For the text-containing cell, return its midpoint in (x, y) coordinate format. 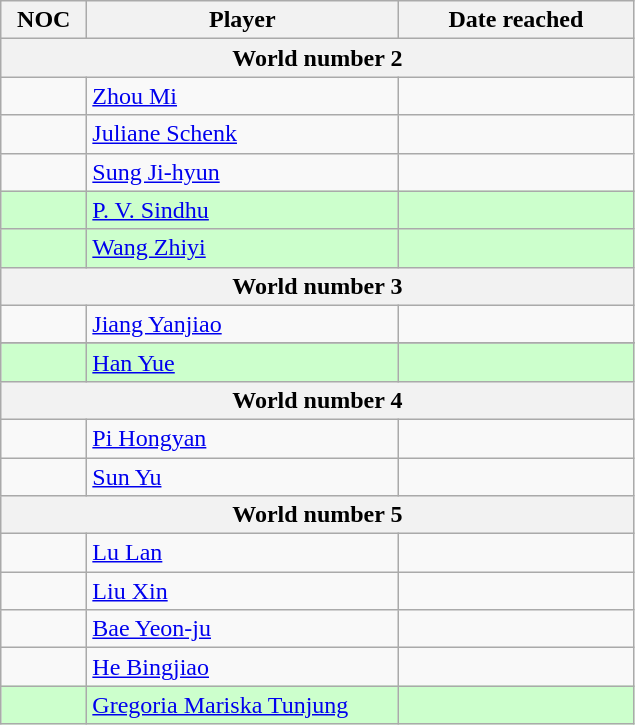
Lu Lan (242, 553)
Date reached (516, 20)
Jiang Yanjiao (242, 324)
Bae Yeon-ju (242, 629)
Wang Zhiyi (242, 248)
He Bingjiao (242, 667)
Sun Yu (242, 477)
World number 5 (318, 515)
Player (242, 20)
Han Yue (242, 362)
World number 4 (318, 400)
Zhou Mi (242, 96)
World number 3 (318, 286)
P. V. Sindhu (242, 210)
Liu Xin (242, 591)
Pi Hongyan (242, 438)
NOC (44, 20)
Juliane Schenk (242, 134)
World number 2 (318, 58)
Sung Ji-hyun (242, 172)
Gregoria Mariska Tunjung (242, 705)
